Locate the cell with the specified text and output its (x, y) center coordinate. 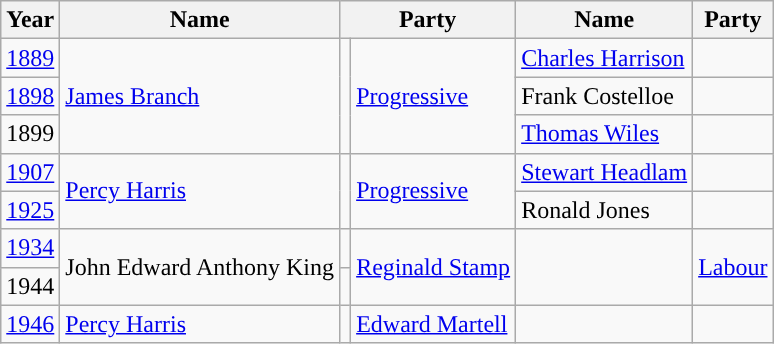
John Edward Anthony King (200, 267)
Thomas Wiles (604, 134)
1898 (30, 96)
Reginald Stamp (434, 267)
Edward Martell (434, 324)
Ronald Jones (604, 210)
Labour (733, 267)
Frank Costelloe (604, 96)
1925 (30, 210)
Year (30, 20)
1946 (30, 324)
1889 (30, 58)
Charles Harrison (604, 58)
1899 (30, 134)
James Branch (200, 96)
Stewart Headlam (604, 172)
1934 (30, 248)
1907 (30, 172)
1944 (30, 286)
